Determine the [x, y] coordinate at the center of the cell enclosing the given text.  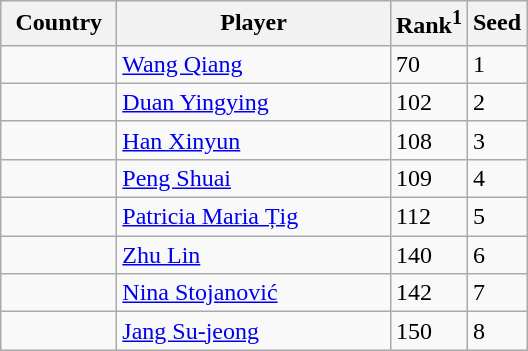
Seed [496, 24]
Peng Shuai [254, 178]
70 [428, 64]
7 [496, 293]
108 [428, 140]
Duan Yingying [254, 102]
Han Xinyun [254, 140]
Wang Qiang [254, 64]
5 [496, 217]
3 [496, 140]
Country [59, 24]
142 [428, 293]
4 [496, 178]
1 [496, 64]
Player [254, 24]
Nina Stojanović [254, 293]
140 [428, 255]
150 [428, 331]
Jang Su-jeong [254, 331]
Rank1 [428, 24]
Zhu Lin [254, 255]
112 [428, 217]
6 [496, 255]
102 [428, 102]
Patricia Maria Țig [254, 217]
2 [496, 102]
109 [428, 178]
8 [496, 331]
